For the text-containing cell, return its midpoint in [x, y] coordinate format. 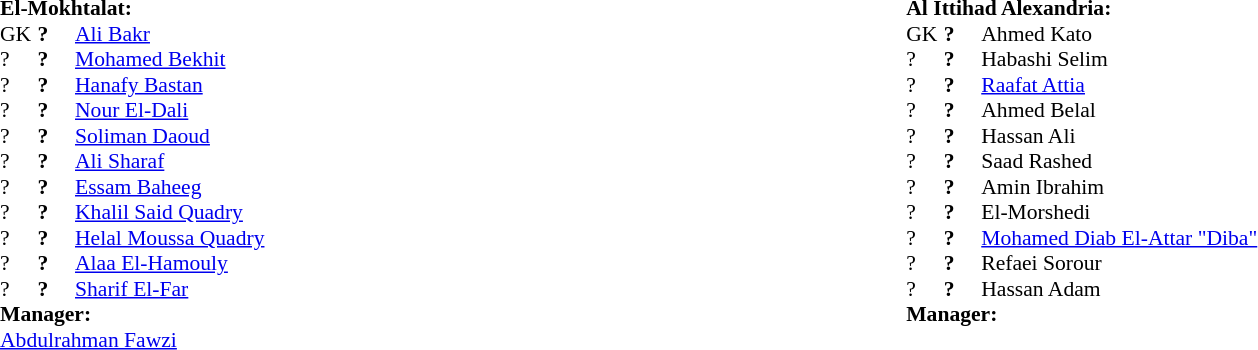
El-Morshedi [1119, 213]
Habashi Selim [1119, 59]
Sharif El-Far [170, 289]
Essam Baheeg [170, 187]
Ahmed Kato [1119, 34]
Ali Bakr [170, 34]
Khalil Said Quadry [170, 213]
Saad Rashed [1119, 161]
Ali Sharaf [170, 161]
Mohamed Diab El-Attar "Diba" [1119, 238]
Raafat Attia [1119, 85]
Amin Ibrahim [1119, 187]
Ahmed Belal [1119, 111]
Hassan Adam [1119, 289]
Hassan Ali [1119, 136]
Mohamed Bekhit [170, 59]
Nour El-Dali [170, 111]
Hanafy Bastan [170, 85]
Helal Moussa Quadry [170, 238]
Soliman Daoud [170, 136]
Refaei Sorour [1119, 263]
Alaa El-Hamouly [170, 263]
